Capture the cell that displays the provided text and extract its (X, Y) central coordinate. 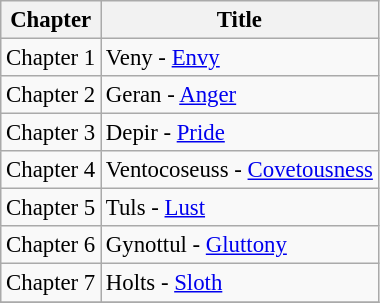
Tuls - Lust (240, 208)
Title (240, 20)
Holts - Sloth (240, 283)
Chapter 2 (51, 95)
Gynottul - Gluttony (240, 245)
Chapter (51, 20)
Chapter 6 (51, 245)
Chapter 5 (51, 208)
Chapter 4 (51, 170)
Chapter 1 (51, 58)
Geran - Anger (240, 95)
Ventocoseuss - Covetousness (240, 170)
Chapter 3 (51, 133)
Depir - Pride (240, 133)
Veny - Envy (240, 58)
Chapter 7 (51, 283)
